Determine the [x, y] coordinate at the center of the cell enclosing the given text.  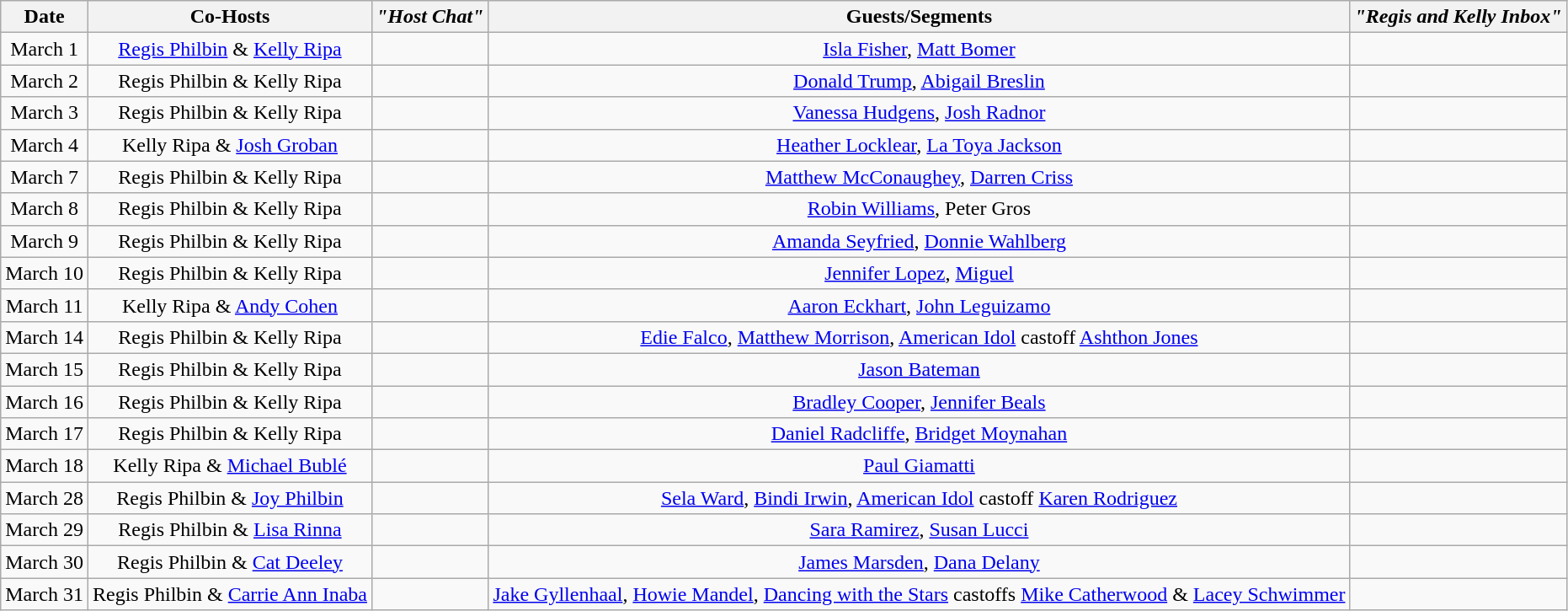
Sela Ward, Bindi Irwin, American Idol castoff Karen Rodriguez [920, 498]
March 29 [45, 530]
Daniel Radcliffe, Bridget Moynahan [920, 434]
Jennifer Lopez, Miguel [920, 273]
Regis Philbin & Cat Deeley [229, 562]
Regis Philbin & Lisa Rinna [229, 530]
March 31 [45, 594]
Guests/Segments [920, 17]
Jake Gyllenhaal, Howie Mandel, Dancing with the Stars castoffs Mike Catherwood & Lacey Schwimmer [920, 594]
Bradley Cooper, Jennifer Beals [920, 402]
Amanda Seyfried, Donnie Wahlberg [920, 241]
Jason Bateman [920, 369]
Robin Williams, Peter Gros [920, 209]
Edie Falco, Matthew Morrison, American Idol castoff Ashthon Jones [920, 337]
March 7 [45, 177]
Donald Trump, Abigail Breslin [920, 81]
March 28 [45, 498]
Kelly Ripa & Andy Cohen [229, 305]
March 4 [45, 145]
Heather Locklear, La Toya Jackson [920, 145]
Matthew McConaughey, Darren Criss [920, 177]
March 8 [45, 209]
Date [45, 17]
Vanessa Hudgens, Josh Radnor [920, 113]
March 30 [45, 562]
March 9 [45, 241]
Aaron Eckhart, John Leguizamo [920, 305]
Regis Philbin & Joy Philbin [229, 498]
Paul Giamatti [920, 466]
March 3 [45, 113]
James Marsden, Dana Delany [920, 562]
"Host Chat" [429, 17]
Kelly Ripa & Michael Bublé [229, 466]
March 17 [45, 434]
March 16 [45, 402]
March 14 [45, 337]
March 11 [45, 305]
"Regis and Kelly Inbox" [1459, 17]
Co-Hosts [229, 17]
Kelly Ripa & Josh Groban [229, 145]
March 2 [45, 81]
March 10 [45, 273]
Sara Ramirez, Susan Lucci [920, 530]
March 18 [45, 466]
Isla Fisher, Matt Bomer [920, 49]
March 15 [45, 369]
Regis Philbin & Carrie Ann Inaba [229, 594]
March 1 [45, 49]
